Identify which cell holds the provided text, then report its [X, Y] central coordinate. 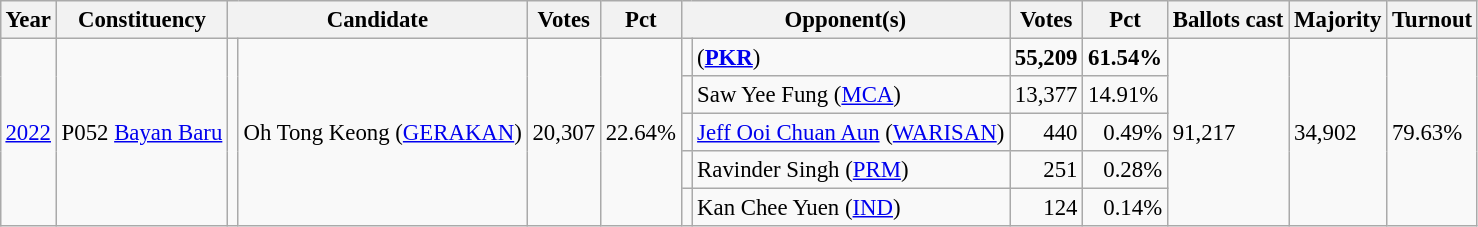
20,307 [564, 132]
Opponent(s) [845, 20]
0.14% [1126, 208]
0.28% [1126, 170]
Candidate [378, 20]
P052 Bayan Baru [142, 132]
Turnout [1432, 20]
14.91% [1126, 95]
Ravinder Singh (PRM) [851, 170]
Kan Chee Yuen (IND) [851, 208]
Constituency [142, 20]
Oh Tong Keong (GERAKAN) [382, 132]
13,377 [1046, 95]
34,902 [1338, 132]
55,209 [1046, 57]
Ballots cast [1228, 20]
2022 [28, 132]
Jeff Ooi Chuan Aun (WARISAN) [851, 133]
Majority [1338, 20]
0.49% [1126, 133]
440 [1046, 133]
22.64% [640, 132]
(PKR) [851, 57]
Year [28, 20]
79.63% [1432, 132]
251 [1046, 170]
61.54% [1126, 57]
91,217 [1228, 132]
124 [1046, 208]
Saw Yee Fung (MCA) [851, 95]
